Locate the cell with the specified text and output its (x, y) center coordinate. 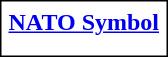
NATO Symbol (84, 22)
